Search for the cell housing the specified text and yield its (x, y) center coordinate. 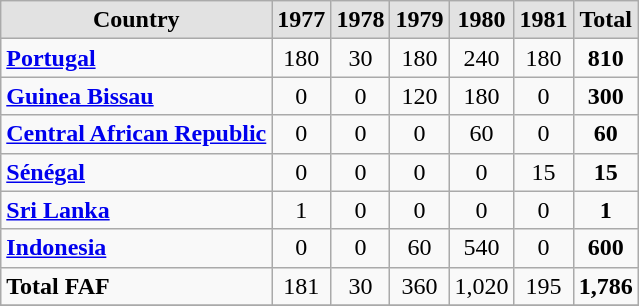
1981 (544, 20)
240 (482, 58)
360 (420, 286)
Portugal (136, 58)
181 (302, 286)
Total (606, 20)
Sénégal (136, 172)
1979 (420, 20)
120 (420, 96)
Central African Republic (136, 134)
1978 (360, 20)
1,786 (606, 286)
600 (606, 248)
1,020 (482, 286)
1980 (482, 20)
Guinea Bissau (136, 96)
300 (606, 96)
810 (606, 58)
195 (544, 286)
Total FAF (136, 286)
Sri Lanka (136, 210)
Indonesia (136, 248)
540 (482, 248)
1977 (302, 20)
Country (136, 20)
